Extract the [X, Y] coordinate from the center of the cell holding the provided text.  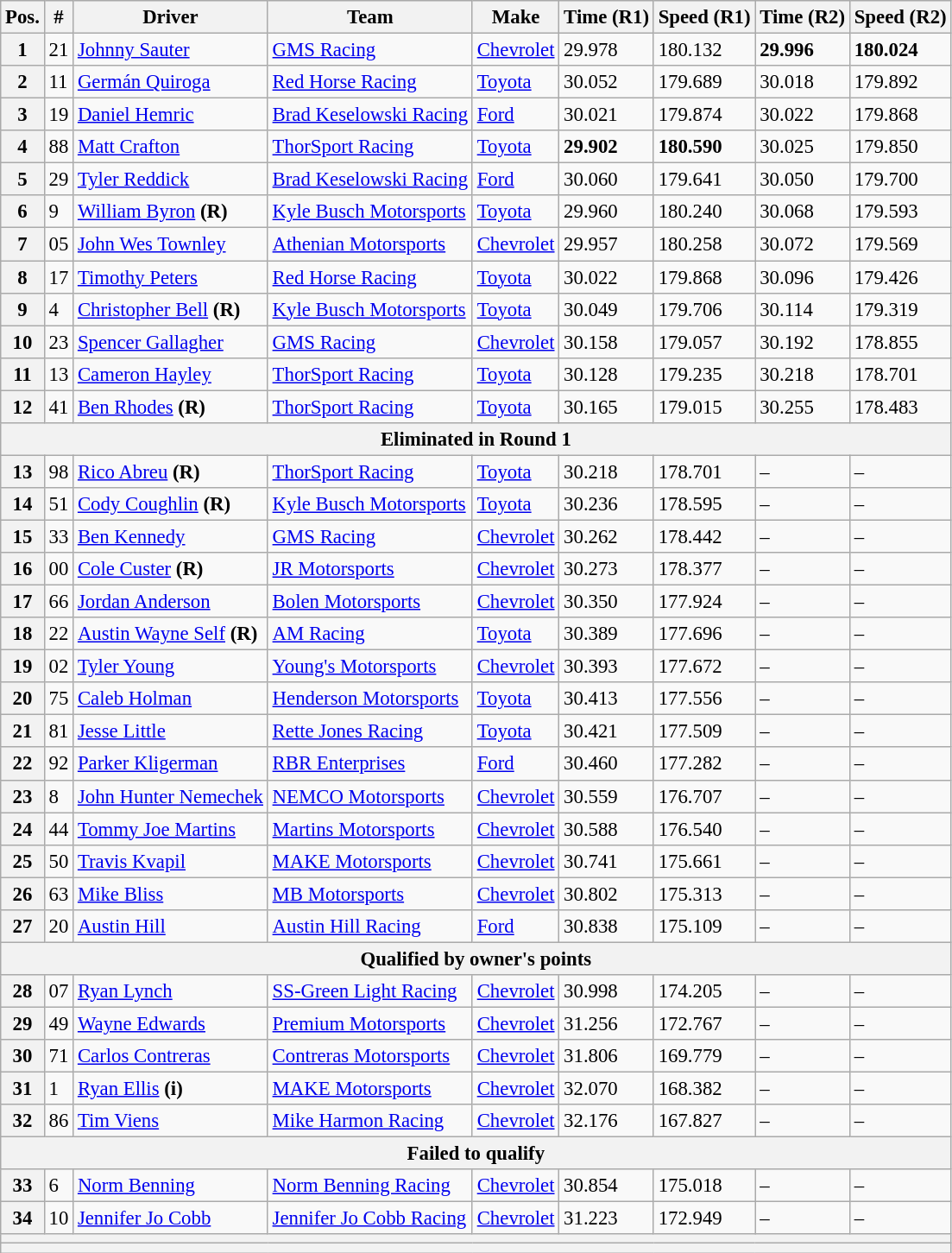
Mike Harmon Racing [369, 1121]
15 [22, 536]
Young's Motorsports [369, 667]
Tommy Joe Martins [171, 829]
Timothy Peters [171, 277]
175.018 [704, 1186]
RBR Enterprises [369, 764]
31.806 [607, 1056]
179.706 [704, 309]
179.689 [704, 82]
NEMCO Motorsports [369, 796]
Ben Kennedy [171, 536]
Driver [171, 17]
30.192 [803, 342]
07 [59, 991]
30.559 [607, 796]
32.070 [607, 1089]
28 [22, 991]
66 [59, 602]
31 [22, 1089]
3 [22, 115]
177.696 [704, 634]
177.509 [704, 731]
51 [59, 504]
Time (R2) [803, 17]
12 [22, 407]
30.421 [607, 731]
30.052 [607, 82]
44 [59, 829]
30.255 [803, 407]
5 [22, 180]
180.590 [704, 147]
30.838 [607, 927]
179.700 [900, 180]
Athenian Motorsports [369, 244]
Carlos Contreras [171, 1056]
175.313 [704, 894]
30.072 [803, 244]
John Wes Townley [171, 244]
30 [22, 1056]
Johnny Sauter [171, 50]
Austin Wayne Self (R) [171, 634]
Norm Benning [171, 1186]
32.176 [607, 1121]
30.018 [803, 82]
Germán Quiroga [171, 82]
30.350 [607, 602]
180.132 [704, 50]
176.540 [704, 829]
180.258 [704, 244]
05 [59, 244]
# [59, 17]
81 [59, 731]
30.158 [607, 342]
169.779 [704, 1056]
30.413 [607, 699]
Travis Kvapil [171, 861]
Tyler Reddick [171, 180]
William Byron (R) [171, 212]
179.593 [900, 212]
Contreras Motorsports [369, 1056]
Mike Bliss [171, 894]
30.021 [607, 115]
Cody Coughlin (R) [171, 504]
30.114 [803, 309]
29.960 [607, 212]
92 [59, 764]
Jennifer Jo Cobb [171, 1218]
49 [59, 1023]
Speed (R1) [704, 17]
Henderson Motorsports [369, 699]
30.802 [607, 894]
Cole Custer (R) [171, 569]
178.442 [704, 536]
Jennifer Jo Cobb Racing [369, 1218]
Matt Crafton [171, 147]
29.902 [607, 147]
Ryan Lynch [171, 991]
MB Motorsports [369, 894]
75 [59, 699]
30.049 [607, 309]
86 [59, 1121]
Tim Viens [171, 1121]
172.949 [704, 1218]
Pos. [22, 17]
29.957 [607, 244]
26 [22, 894]
30.025 [803, 147]
Failed to qualify [476, 1154]
Spencer Gallagher [171, 342]
179.874 [704, 115]
167.827 [704, 1121]
178.377 [704, 569]
14 [22, 504]
50 [59, 861]
179.569 [900, 244]
179.235 [704, 374]
Austin Hill Racing [369, 927]
168.382 [704, 1089]
176.707 [704, 796]
41 [59, 407]
29.978 [607, 50]
179.641 [704, 180]
Austin Hill [171, 927]
Speed (R2) [900, 17]
SS-Green Light Racing [369, 991]
Time (R1) [607, 17]
Make [515, 17]
178.855 [900, 342]
30.854 [607, 1186]
Eliminated in Round 1 [476, 440]
18 [22, 634]
Rico Abreu (R) [171, 471]
177.282 [704, 764]
30.262 [607, 536]
177.556 [704, 699]
Ben Rhodes (R) [171, 407]
179.319 [900, 309]
30.096 [803, 277]
Parker Kligerman [171, 764]
175.109 [704, 927]
Martins Motorsports [369, 829]
177.672 [704, 667]
179.850 [900, 147]
30.128 [607, 374]
179.015 [704, 407]
30.273 [607, 569]
174.205 [704, 991]
00 [59, 569]
John Hunter Nemechek [171, 796]
Jordan Anderson [171, 602]
175.661 [704, 861]
Wayne Edwards [171, 1023]
30.165 [607, 407]
172.767 [704, 1023]
63 [59, 894]
Qualified by owner's points [476, 959]
Ryan Ellis (i) [171, 1089]
31.256 [607, 1023]
Premium Motorsports [369, 1023]
30.068 [803, 212]
30.998 [607, 991]
30.460 [607, 764]
Christopher Bell (R) [171, 309]
27 [22, 927]
25 [22, 861]
Rette Jones Racing [369, 731]
180.240 [704, 212]
30.389 [607, 634]
2 [22, 82]
180.024 [900, 50]
JR Motorsports [369, 569]
AM Racing [369, 634]
7 [22, 244]
31.223 [607, 1218]
Daniel Hemric [171, 115]
Cameron Hayley [171, 374]
29.996 [803, 50]
88 [59, 147]
Norm Benning Racing [369, 1186]
179.057 [704, 342]
71 [59, 1056]
30.060 [607, 180]
30.050 [803, 180]
32 [22, 1121]
177.924 [704, 602]
30.741 [607, 861]
Tyler Young [171, 667]
178.483 [900, 407]
179.892 [900, 82]
Team [369, 17]
30.393 [607, 667]
98 [59, 471]
Jesse Little [171, 731]
02 [59, 667]
16 [22, 569]
24 [22, 829]
30.588 [607, 829]
178.595 [704, 504]
30.236 [607, 504]
34 [22, 1218]
179.426 [900, 277]
Caleb Holman [171, 699]
Bolen Motorsports [369, 602]
